Capture the cell that displays the provided text and extract its (X, Y) central coordinate. 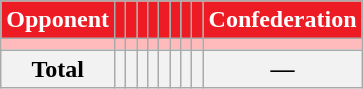
Opponent (58, 20)
Confederation (282, 20)
— (282, 69)
Total (58, 69)
